Pinpoint the cell where the given text exists, returning its [x, y] midpoint coordinate. 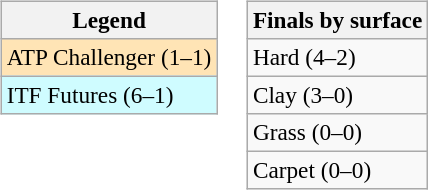
Legend [108, 20]
Carpet (0–0) [337, 171]
Finals by surface [337, 20]
ATP Challenger (1–1) [108, 57]
Grass (0–0) [337, 133]
Hard (4–2) [337, 57]
ITF Futures (6–1) [108, 95]
Clay (3–0) [337, 95]
